For the text-containing cell, return its midpoint in [X, Y] coordinate format. 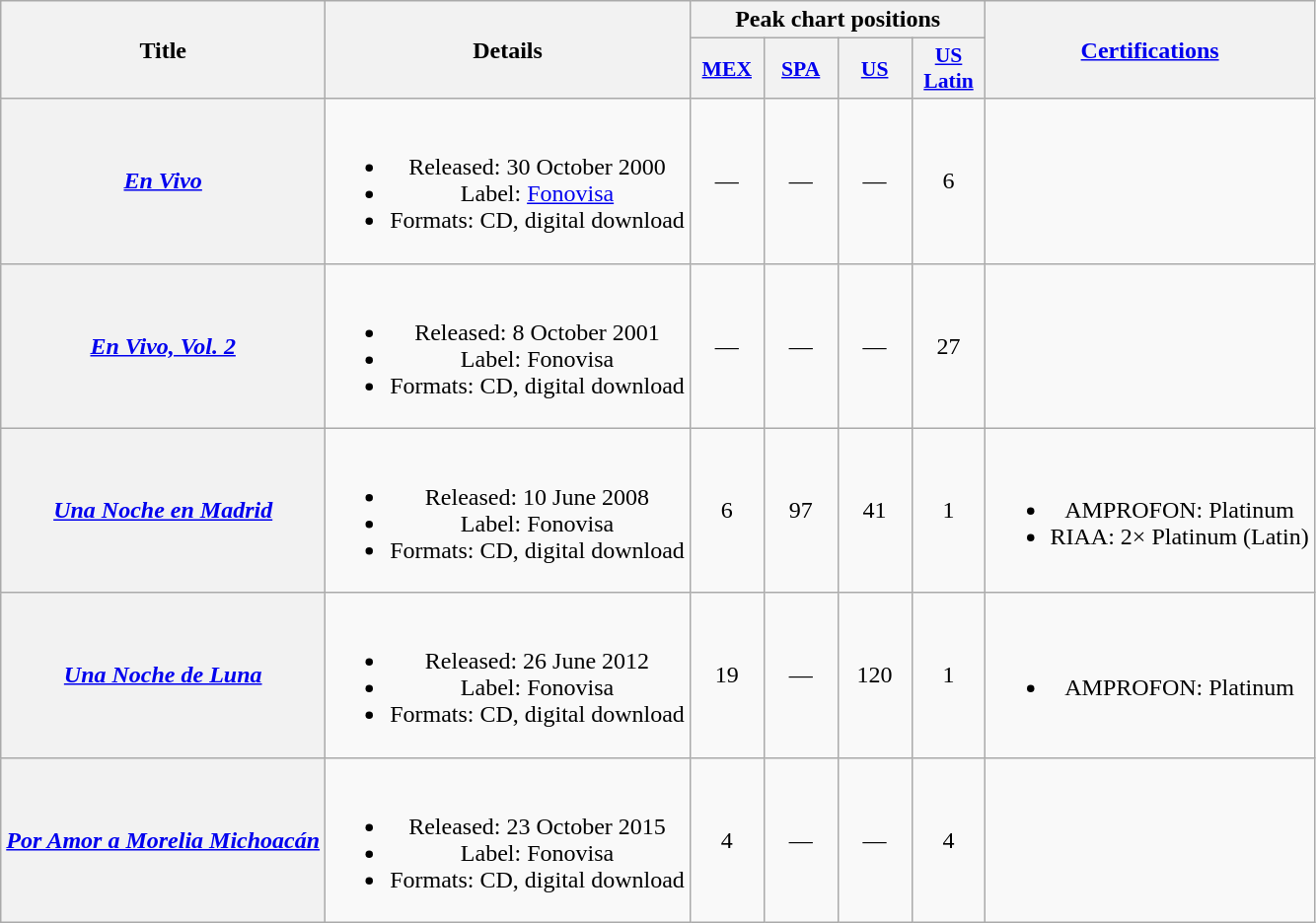
Certifications [1150, 49]
Peak chart positions [838, 20]
41 [874, 511]
En Vivo [164, 181]
US [874, 69]
En Vivo, Vol. 2 [164, 345]
AMPROFON: PlatinumRIAA: 2× Platinum (Latin) [1150, 511]
Released: 8 October 2001Label: FonovisaFormats: CD, digital download [508, 345]
27 [949, 345]
Una Noche en Madrid [164, 511]
97 [801, 511]
120 [874, 674]
Title [164, 49]
USLatin [949, 69]
Una Noche de Luna [164, 674]
19 [726, 674]
Details [508, 49]
Por Amor a Morelia Michoacán [164, 840]
Released: 10 June 2008Label: FonovisaFormats: CD, digital download [508, 511]
SPA [801, 69]
MEX [726, 69]
Released: 23 October 2015Label: FonovisaFormats: CD, digital download [508, 840]
Released: 26 June 2012Label: FonovisaFormats: CD, digital download [508, 674]
AMPROFON: Platinum [1150, 674]
Released: 30 October 2000Label: FonovisaFormats: CD, digital download [508, 181]
